Capture the cell that displays the provided text and extract its (X, Y) central coordinate. 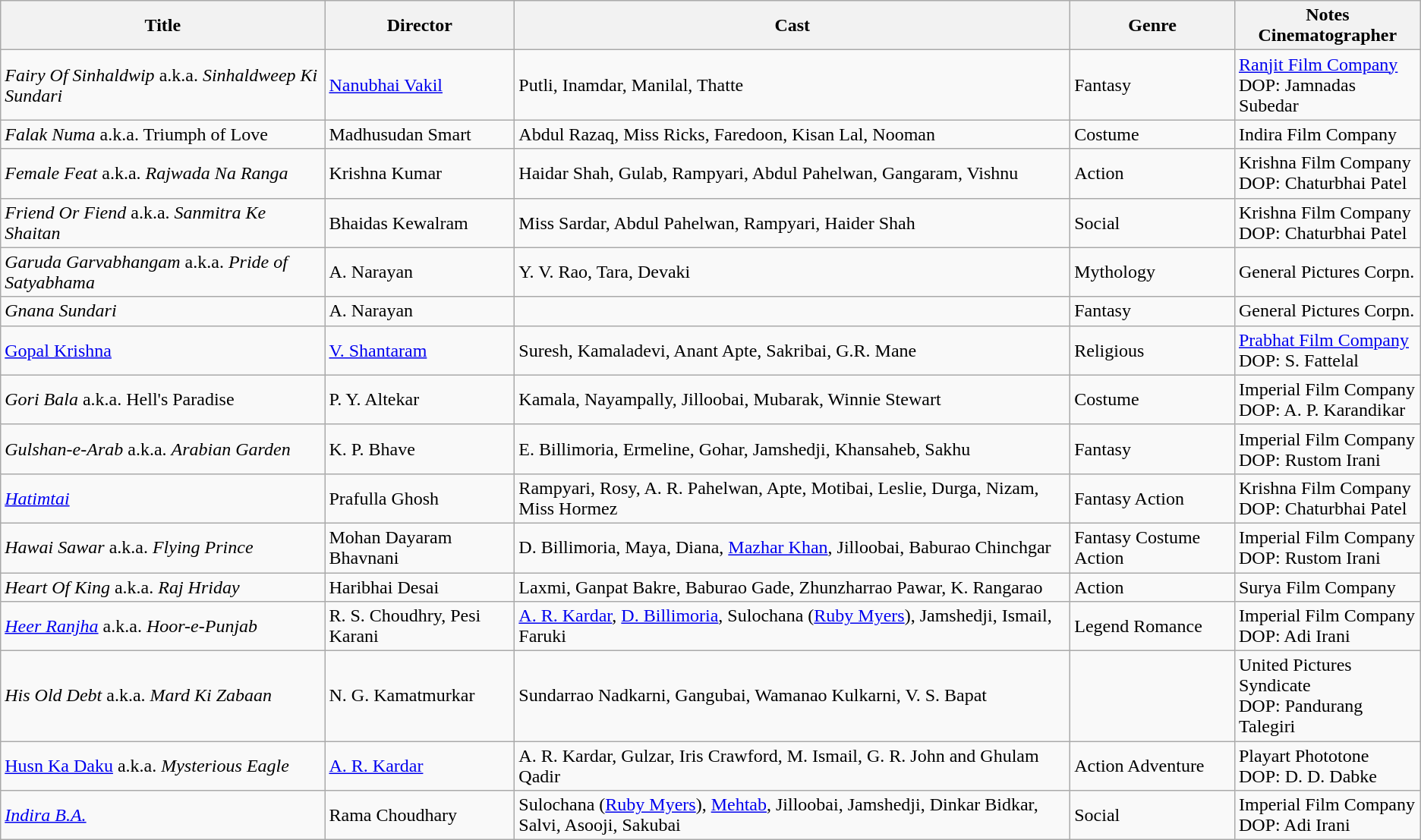
Director (420, 26)
Playart PhototoneDOP: D. D. Dabke (1327, 766)
Madhusudan Smart (420, 134)
A. R. Kardar, D. Billimoria, Sulochana (Ruby Myers), Jamshedji, Ismail, Faruki (792, 627)
NotesCinematographer (1327, 26)
Haidar Shah, Gulab, Rampyari, Abdul Pahelwan, Gangaram, Vishnu (792, 173)
Title (162, 26)
Kamala, Nayampally, Jilloobai, Mubarak, Winnie Stewart (792, 399)
Gnana Sundari (162, 311)
Nanubhai Vakil (420, 85)
R. S. Choudhry, Pesi Karani (420, 627)
Putli, Inamdar, Manilal, Thatte (792, 85)
Miss Sardar, Abdul Pahelwan, Rampyari, Haider Shah (792, 223)
Hatimtai (162, 498)
D. Billimoria, Maya, Diana, Mazhar Khan, Jilloobai, Baburao Chinchgar (792, 548)
Prabhat Film CompanyDOP: S. Fattelal (1327, 351)
A. R. Kardar, Gulzar, Iris Crawford, M. Ismail, G. R. John and Ghulam Qadir (792, 766)
Mohan Dayaram Bhavnani (420, 548)
Fairy Of Sinhaldwip a.k.a. Sinhaldweep Ki Sundari (162, 85)
A. R. Kardar (420, 766)
Rama Choudhary (420, 815)
Cast (792, 26)
E. Billimoria, Ermeline, Gohar, Jamshedji, Khansaheb, Sakhu (792, 449)
Heer Ranjha a.k.a. Hoor-e-Punjab (162, 627)
Garuda Garvabhangam a.k.a. Pride of Satyabhama (162, 272)
Indira B.A. (162, 815)
Female Feat a.k.a. Rajwada Na Ranga (162, 173)
Indira Film Company (1327, 134)
Haribhai Desai (420, 587)
Fantasy Action (1152, 498)
Gori Bala a.k.a. Hell's Paradise (162, 399)
N. G. Kamatmurkar (420, 697)
Gopal Krishna (162, 351)
Religious (1152, 351)
Mythology (1152, 272)
Bhaidas Kewalram (420, 223)
Imperial Film CompanyDOP: A. P. Karandikar (1327, 399)
V. Shantaram (420, 351)
Krishna Kumar (420, 173)
Falak Numa a.k.a. Triumph of Love (162, 134)
Action Adventure (1152, 766)
Abdul Razaq, Miss Ricks, Faredoon, Kisan Lal, Nooman (792, 134)
Surya Film Company (1327, 587)
Sundarrao Nadkarni, Gangubai, Wamanao Kulkarni, V. S. Bapat (792, 697)
Gulshan-e-Arab a.k.a. Arabian Garden (162, 449)
Hawai Sawar a.k.a. Flying Prince (162, 548)
United Pictures SyndicateDOP: Pandurang Talegiri (1327, 697)
Rampyari, Rosy, A. R. Pahelwan, Apte, Motibai, Leslie, Durga, Nizam, Miss Hormez (792, 498)
Prafulla Ghosh (420, 498)
Suresh, Kamaladevi, Anant Apte, Sakribai, G.R. Mane (792, 351)
P. Y. Altekar (420, 399)
Ranjit Film CompanyDOP: Jamnadas Subedar (1327, 85)
His Old Debt a.k.a. Mard Ki Zabaan (162, 697)
Heart Of King a.k.a. Raj Hriday (162, 587)
K. P. Bhave (420, 449)
Fantasy Costume Action (1152, 548)
Friend Or Fiend a.k.a. Sanmitra Ke Shaitan (162, 223)
Laxmi, Ganpat Bakre, Baburao Gade, Zhunzharrao Pawar, K. Rangarao (792, 587)
Y. V. Rao, Tara, Devaki (792, 272)
Legend Romance (1152, 627)
Husn Ka Daku a.k.a. Mysterious Eagle (162, 766)
Sulochana (Ruby Myers), Mehtab, Jilloobai, Jamshedji, Dinkar Bidkar, Salvi, Asooji, Sakubai (792, 815)
Genre (1152, 26)
